Return (x, y) of the center of cell containing provided text 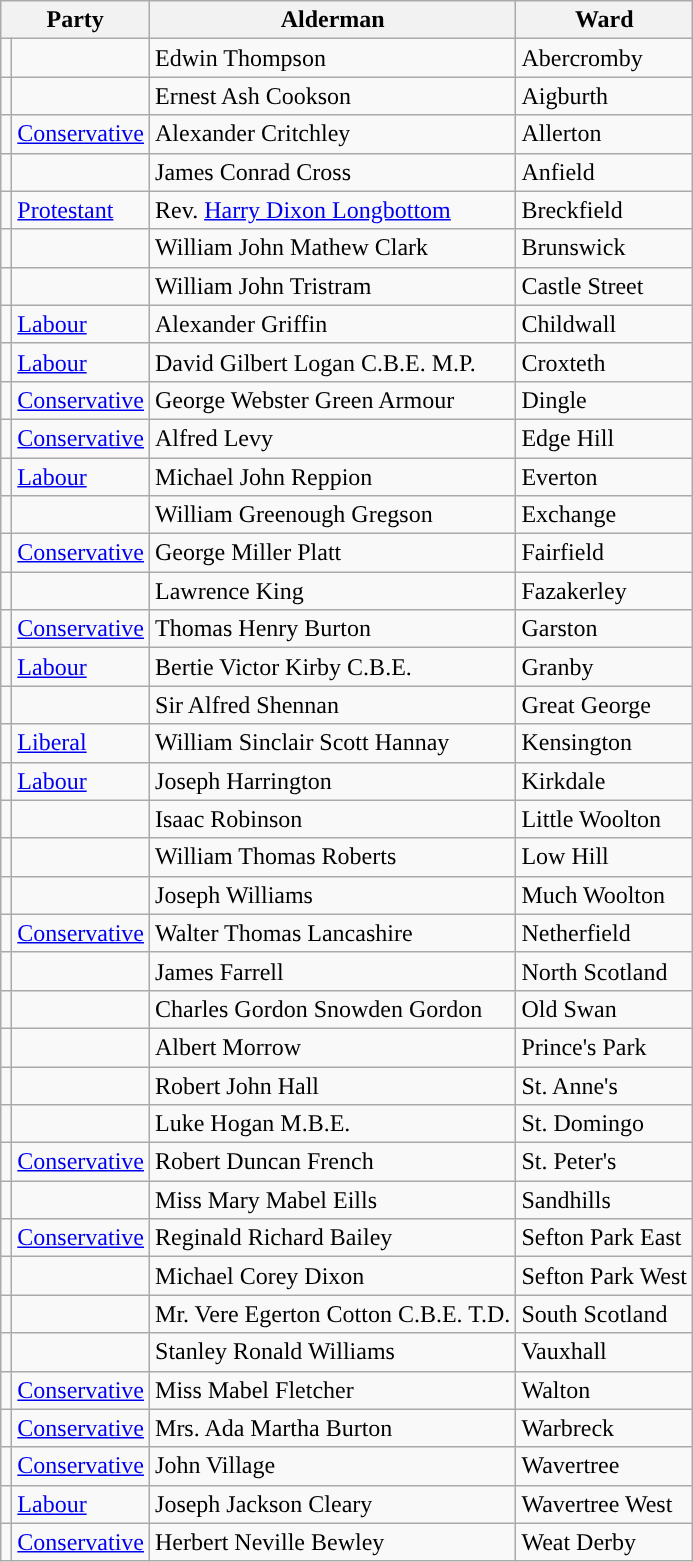
Charles Gordon Snowden Gordon (333, 1009)
Herbert Neville Bewley (333, 1542)
Sir Alfred Shennan (333, 705)
Isaac Robinson (333, 819)
Alderman (333, 20)
Alexander Griffin (333, 324)
Sefton Park East (604, 1238)
Sefton Park West (604, 1276)
North Scotland (604, 971)
Childwall (604, 324)
Ward (604, 20)
James Conrad Cross (333, 172)
David Gilbert Logan C.B.E. M.P. (333, 362)
William John Tristram (333, 286)
George Miller Platt (333, 553)
Garston (604, 629)
Wavertree West (604, 1504)
Netherfield (604, 933)
Kensington (604, 743)
William Greenough Gregson (333, 515)
Walton (604, 1390)
Vauxhall (604, 1352)
Joseph Williams (333, 895)
Party (76, 20)
Protestant (81, 210)
St. Domingo (604, 1124)
Warbreck (604, 1428)
Old Swan (604, 1009)
Walter Thomas Lancashire (333, 933)
Michael John Reppion (333, 477)
Stanley Ronald Williams (333, 1352)
Abercromby (604, 58)
Thomas Henry Burton (333, 629)
Anfield (604, 172)
Lawrence King (333, 591)
St. Peter's (604, 1162)
Fazakerley (604, 591)
Breckfield (604, 210)
Bertie Victor Kirby C.B.E. (333, 667)
Ernest Ash Cookson (333, 96)
Exchange (604, 515)
Kirkdale (604, 781)
Much Woolton (604, 895)
Alfred Levy (333, 438)
Prince's Park (604, 1047)
Robert John Hall (333, 1085)
Fairfield (604, 553)
Edwin Thompson (333, 58)
Weat Derby (604, 1542)
Everton (604, 477)
Reginald Richard Bailey (333, 1238)
Albert Morrow (333, 1047)
George Webster Green Armour (333, 400)
Granby (604, 667)
John Village (333, 1466)
Great George (604, 705)
Mr. Vere Egerton Cotton C.B.E. T.D. (333, 1314)
St. Anne's (604, 1085)
Brunswick (604, 248)
James Farrell (333, 971)
South Scotland (604, 1314)
Rev. Harry Dixon Longbottom (333, 210)
William John Mathew Clark (333, 248)
William Thomas Roberts (333, 857)
Joseph Harrington (333, 781)
Robert Duncan French (333, 1162)
Low Hill (604, 857)
Allerton (604, 134)
Wavertree (604, 1466)
Sandhills (604, 1200)
Joseph Jackson Cleary (333, 1504)
Mrs. Ada Martha Burton (333, 1428)
Miss Mary Mabel Eills (333, 1200)
Miss Mabel Fletcher (333, 1390)
Alexander Critchley (333, 134)
Michael Corey Dixon (333, 1276)
Liberal (81, 743)
Edge Hill (604, 438)
Little Woolton (604, 819)
William Sinclair Scott Hannay (333, 743)
Aigburth (604, 96)
Castle Street (604, 286)
Croxteth (604, 362)
Dingle (604, 400)
Luke Hogan M.B.E. (333, 1124)
